Locate the cell with the specified text and output its [x, y] center coordinate. 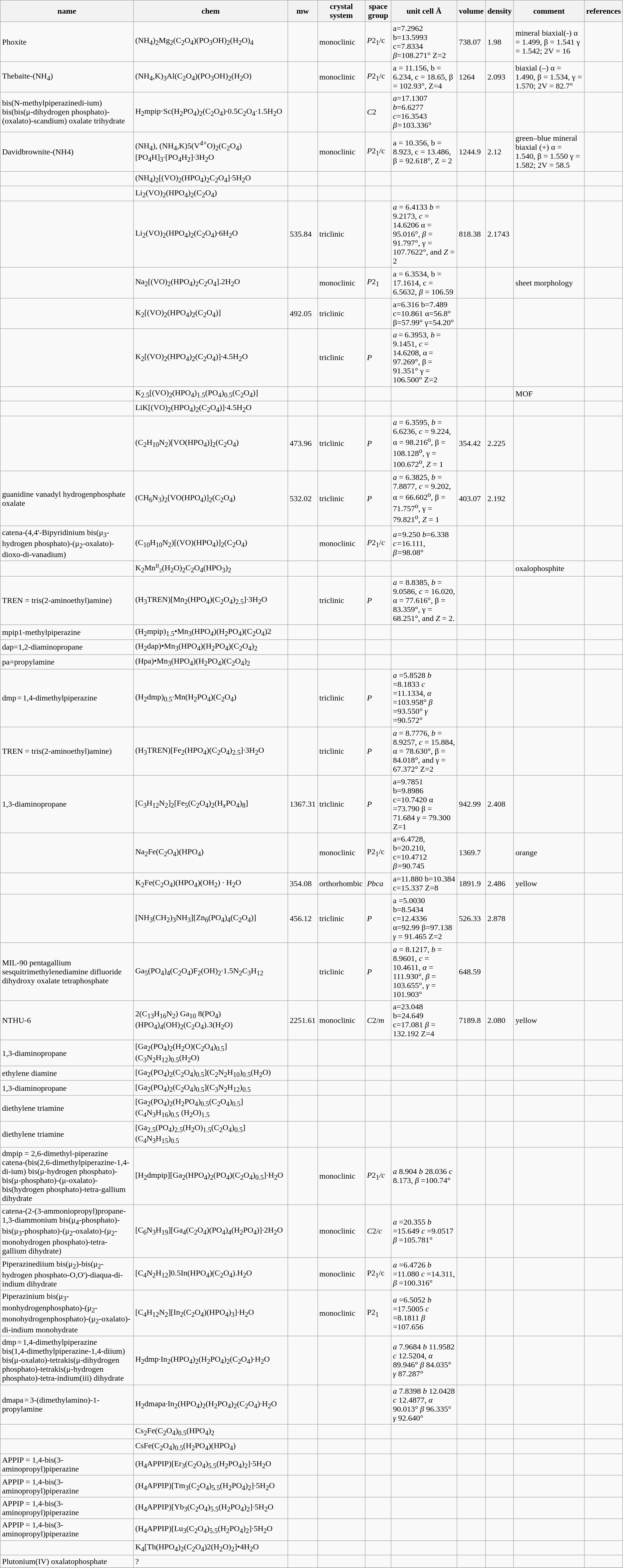
mpip1-methylpiperazine [67, 632]
[Ga2(PO4)2(C2O4)0.5](C3N2H12)0.5 [211, 1088]
1891.9 [471, 883]
references [604, 11]
a = 6.3534, b = 17.1614, c = 6.5632, β = 106.59 [424, 283]
Phoxite [67, 42]
a=9.7851 b=9.8986 c=10.7420 α =73.790 β = 71.684 γ = 79.300 Z=1 [424, 804]
Piperazinium bis(μ3-monhydrogenphosphato)-(μ2-monohydrogenphosphato)-(μ2-oxalato)-di-indium monohydrate [67, 1313]
1367.31 [303, 804]
K2.5[(VO)2(HPO4)1.5(PO4)0.5(C2O4)] [211, 394]
(H4APPIP)[Er3(C2O4)5.5(H2PO4)2]·5H2O [211, 1465]
Li2(VO)2(HPO4)2(C2O4) [211, 193]
(H3TREN)[Fe2(HPO4)(C2O4)2.5]·3H2O [211, 751]
2.225 [500, 444]
(NH4)2Mg2(C2O4)(PO3OH)2(H2O)4 [211, 42]
Ga5(PO4)4(C2O4)F2(OH)2·1.5N2C3H12 [211, 972]
(NH4)2[(VO)2(HPO4)2C2O4]·5H2O [211, 179]
2.192 [500, 498]
526.33 [471, 918]
Li2(VO)2(HPO4)2(C2O4)·6H2O [211, 234]
NTHU-6 [67, 1020]
a =5.0030 b=8.5434 c=12.4336 α=92.99 β=97.138 γ = 91.465 Z=2 [424, 918]
2.093 [500, 77]
a = 8.8385, b = 9.0586, c = 16.020, α = 77.616°, β = 83.359°, γ = 68.251°, and Z = 2. [424, 601]
[C4N2H12]0.5In(HPO4)(C2O4).H2O [211, 1274]
(H2dap)•Mn3(HPO4)(H2PO4)(C2O4)2 [211, 647]
a 7.9684 b 11.9582 c 12.5204, α 89.946° β 84.035° γ 87.287° [424, 1360]
a=6.316 b=7.489 c=10.861 α=56.8° β=57.99° γ=54.20° [424, 313]
(H3TREN)[Mn2(HPO4)(C2O4)2.5]·3H2O [211, 601]
[C4H12N2][In2(C2O4)(HPO4)3]·H2O [211, 1313]
green–blue mineral biaxial (+) α = 1.540, β = 1.550 γ = 1.582; 2V = 58.5 [549, 152]
1369.7 [471, 853]
Davidbrownite-(NH4) [67, 152]
818.38 [471, 234]
Plutonium(IV) oxalatophosphate [67, 1561]
a =20.355 b =15.649 c =9.0517 β =105.781° [424, 1231]
354.42 [471, 444]
(H4APPIP)[Lu3(C2O4)5.5(H2PO4)2]·5H2O [211, 1529]
space group [378, 11]
mineral biaxial(-) α = 1.499, β = 1.541 γ = 1.542; 2V = 16 [549, 42]
a=11.880 b=10.384 c=15.337 Z=8 [424, 883]
(NH4), (NH4,K)5(V4+O)2(C2O4)[PO4H]3·[PO4H2]·3H2O [211, 152]
1.98 [500, 42]
H2mpip⋅Sc(H2PO4)2(C2O4)·0.5C2O4·1.5H2O [211, 112]
CsFe(C2O4)0.5(H2PO4)(HPO4) [211, 1446]
a = 10.356, b = 8.923, c = 13.486, β = 92.618°, Z = 2 [424, 152]
(H4APPIP)[Yb3(C2O4)5.5(H2PO4)2]·5H2O [211, 1508]
biaxial (–) α = 1.490, β = 1.534, γ = 1.570; 2V = 82.7° [549, 77]
2251.61 [303, 1020]
name [67, 11]
[H2dmpip][Ga2(HPO4)2(PO4)(C2O4)0.5]·H2O [211, 1176]
MOF [549, 394]
[Ga2(PO4)2(H2PO4)0.5(C2O4)0.5](C4N3H16)0.5 (H2O)1.5 [211, 1108]
a = 6.3953, b = 9.1451, c = 14.6208, α = 97.269°, β = 91.351° γ = 106.500° Z=2 [424, 357]
LiK[(VO)2(HPO4)2(C2O4)]·4.5H2O [211, 408]
(C2H10N2)[VO(HPO4)]2(C2O4) [211, 444]
bis(N-methylpiperazinedi-ium) bis(bis(μ-dihydrogen phosphato)-(oxalato)-scandium) oxalate trihydrate [67, 112]
Na2[(VO)2(HPO4)2C2O4].2H2O [211, 283]
orthorhombic [341, 883]
535.84 [303, 234]
(C10H10N2)[(VO)(HPO4)]2(C2O4) [211, 544]
ethylene diamine [67, 1073]
(Hpa)•Mn3(HPO4)(H2PO4)(C2O4)2 [211, 662]
guanidine vanadyl hydrogenphosphate oxalate [67, 498]
C2/m [378, 1020]
sheet morphology [549, 283]
(H4APPIP)[Tm3(C2O4)5.5(H2PO4)2]·5H2O [211, 1486]
[C3H12N2]2[Fe5(C2O4)2(HxPO4)8] [211, 804]
a=6.4728, b=20.210, c=10.4712 β=90.745 [424, 853]
C2 [378, 112]
a 8.904 b 28.036 c 8.173, β =100.74° [424, 1176]
[Ga2.5(PO4)2.5(H2O)1.5(C2O4)0.5](C4N3H15)0.5 [211, 1134]
[C6N3H19][Ga4(C2O4)(PO4)4(H2PO4)]·2H2O [211, 1231]
1244.9 [471, 152]
a=7.2962 b=13.5993 c=7.8334 β=108.271° Z=2 [424, 42]
942.99 [471, 804]
[Ga2(PO4)2(H2O)(C2O4)0.5](C3N2H12)0.5(H2O) [211, 1053]
2(C13H16N2) Ga10 8(PO4)(HPO4)4(OH)2(C2O4).3(H2O) [211, 1020]
a 7.8398 b 12.0428 c 12.4877, α 90.013° β 96.335° γ 92.640° [424, 1404]
K2[(VO)2(HPO4)2(C2O4)]·4.5H2O [211, 357]
1264 [471, 77]
473.96 [303, 444]
a = 8.7776, b = 8.9257, c = 15.884, α = 78.630°, β = 84.018°, and γ = 67.372° Z=2 [424, 751]
a =5.8528 b =8.1833 c =11.1334, α =103.958° β =93.550° γ =90.572° [424, 698]
[Ga2(PO4)2(C2O4)0.5](C2N2H10)0.5(H2O) [211, 1073]
a = 6.3595, b = 6.6236, c = 9.224, α = 98.216o, β = 108.128o, γ = 100.672o, Z = 1 [424, 444]
K2MnII2(H2O)2C2O4(HPO3)2 [211, 568]
K2[(VO)2(HPO4)2(C2O4)] [211, 313]
532.02 [303, 498]
Piperazinediium bis(μ2)-bis(μ2-hydrogen phosphato-O,O')-diaqua-di-indium dihydrate [67, 1274]
dmapa = 3-(dimethylamino)-1-propylamine [67, 1404]
dap=1,2-diaminopropane [67, 647]
comment [549, 11]
? [211, 1561]
2.486 [500, 883]
catena-(4,4'-Bipyridinium bis(μ3-hydrogen phosphato)-(μ2-oxalato)-dioxo-di-vanadium) [67, 544]
a = 11.156, b = 6.234, c = 18.65, β = 102.93°, Z=4 [424, 77]
Cs2Fe(C2O4)0.5(HPO4)2 [211, 1432]
456.12 [303, 918]
2.408 [500, 804]
(CH6N3)2[VO(HPO4)]2(C2O4) [211, 498]
Thebaite-(NH4) [67, 77]
K4[Th(HPO4)2(C2O4)2(H2O)2]•4Н2O [211, 1548]
H2dmp·In2(HPO4)2(H2PO4)2(C2O4)·H2O [211, 1360]
738.07 [471, 42]
403.07 [471, 498]
pa=propylamine [67, 662]
648.59 [471, 972]
354.08 [303, 883]
a = 8.1217, b = 8.9601, c = 10.4611, α = 111.930°, β = 103.655°, γ = 101.903° [424, 972]
(H2dmp)0.5·Mn(H2PO4)(C2O4) [211, 698]
MIL-90 pentagallium sesquitrimethylenediamine difluoride dihydroxy oxalate tetraphosphate [67, 972]
a=17.1307 b=6.6277 c=16.3543 β=103.336° [424, 112]
2.080 [500, 1020]
2.1743 [500, 234]
7189.8 [471, 1020]
Na2Fe(C2O4)(HPO4) [211, 853]
chem [211, 11]
a =6.4726 b =11.080 c =14.311, β =100.316° [424, 1274]
[NH3(CH2)3NH3][Zn6(PO4)4(C2O4)] [211, 918]
a=23.048 b=24.649 c=17.081 β = 132.192 Z=4 [424, 1020]
mw [303, 11]
a =6.5052 b =17.5005 c =8.1811 β =107.656 [424, 1313]
a = 6.3825, b = 7.8877, c = 9.202, α = 66.602o, β = 71.757o, γ = 79.821o, Z = 1 [424, 498]
492.05 [303, 313]
density [500, 11]
dmp = 1,4-dimethylpiperazine [67, 698]
volume [471, 11]
a=9.250 b=6.338 c=16.111, β=98.08° [424, 544]
Pbca [378, 883]
crystal system [341, 11]
unit cell Å [424, 11]
H2dmapa·In2(HPO4)2(H2PO4)2(C2O4)·H2O [211, 1404]
C2/c [378, 1231]
(H2mpip)1.5•Mn3(HPO4)(H2PO4)(C2O4)2 [211, 632]
2.12 [500, 152]
K2Fe(C2O4)(HPO4)(OH2) · H2O [211, 883]
oxalophosphite [549, 568]
(NH4,K)3Al(C2O4)(PO3OH)2(H2O) [211, 77]
orange [549, 853]
2.878 [500, 918]
a = 6.4133 b = 9.2173, c = 14.6206 α = 95.016°, β = 91.797°, γ = 107.7622°, and Z = 2 [424, 234]
